Capture the cell that displays the provided text and extract its [x, y] central coordinate. 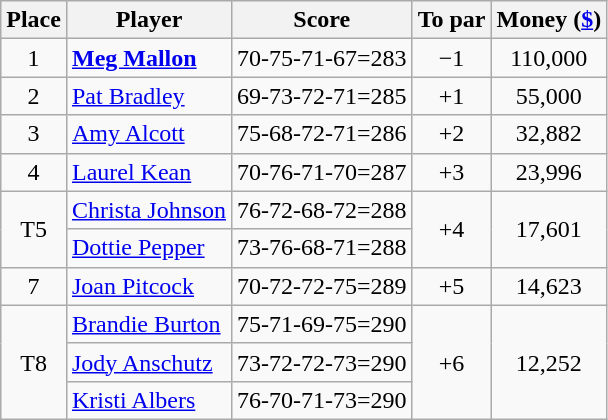
12,252 [549, 362]
70-72-72-75=289 [322, 286]
Place [34, 20]
Meg Mallon [148, 58]
3 [34, 134]
14,623 [549, 286]
110,000 [549, 58]
Amy Alcott [148, 134]
Money ($) [549, 20]
Christa Johnson [148, 210]
+5 [452, 286]
+6 [452, 362]
Score [322, 20]
70-76-71-70=287 [322, 172]
+2 [452, 134]
55,000 [549, 96]
73-76-68-71=288 [322, 248]
7 [34, 286]
23,996 [549, 172]
Brandie Burton [148, 324]
+1 [452, 96]
32,882 [549, 134]
75-71-69-75=290 [322, 324]
−1 [452, 58]
73-72-72-73=290 [322, 362]
Dottie Pepper [148, 248]
Laurel Kean [148, 172]
Jody Anschutz [148, 362]
4 [34, 172]
T5 [34, 229]
Player [148, 20]
Pat Bradley [148, 96]
+4 [452, 229]
70-75-71-67=283 [322, 58]
76-70-71-73=290 [322, 400]
Kristi Albers [148, 400]
76-72-68-72=288 [322, 210]
T8 [34, 362]
75-68-72-71=286 [322, 134]
+3 [452, 172]
Joan Pitcock [148, 286]
To par [452, 20]
17,601 [549, 229]
2 [34, 96]
69-73-72-71=285 [322, 96]
1 [34, 58]
